For the text-containing cell, return its midpoint in [x, y] coordinate format. 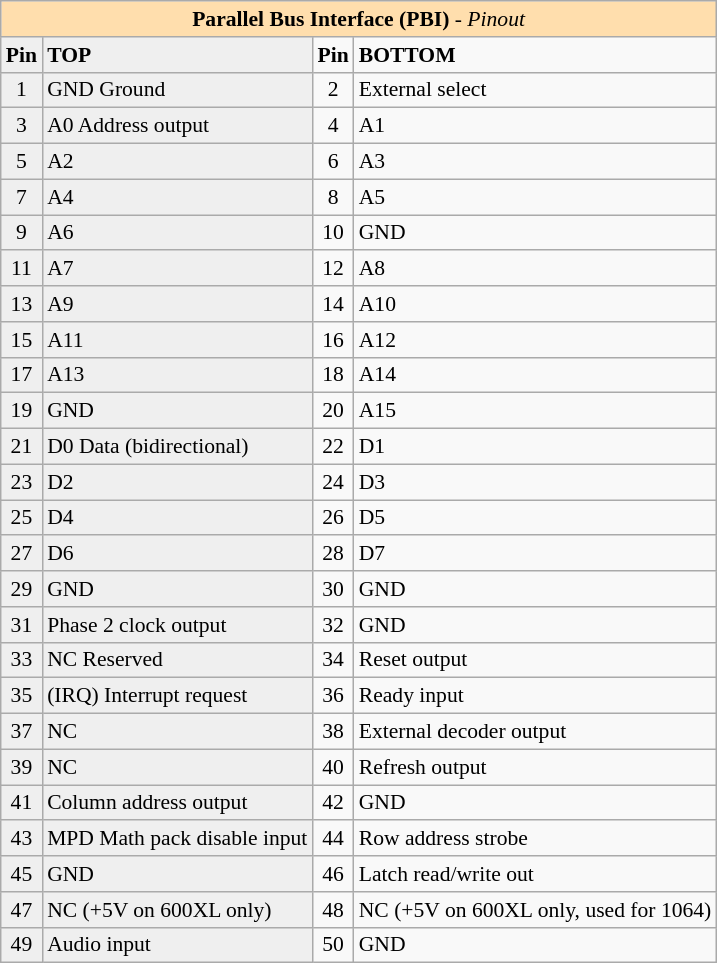
20 [332, 411]
MPD Math pack disable input [177, 839]
6 [332, 162]
D3 [536, 482]
Column address output [177, 803]
38 [332, 732]
A5 [536, 197]
41 [22, 803]
A10 [536, 304]
12 [332, 269]
External decoder output [536, 732]
45 [22, 874]
34 [332, 660]
A3 [536, 162]
A4 [177, 197]
NC Reserved [177, 660]
15 [22, 340]
A11 [177, 340]
A13 [177, 375]
13 [22, 304]
NC (+5V on 600XL only, used for 1064) [536, 910]
19 [22, 411]
42 [332, 803]
Audio input [177, 945]
7 [22, 197]
GND Ground [177, 90]
44 [332, 839]
A7 [177, 269]
23 [22, 482]
D2 [177, 482]
39 [22, 767]
A14 [536, 375]
30 [332, 589]
NC (+5V on 600XL only) [177, 910]
D0 Data (bidirectional) [177, 447]
8 [332, 197]
31 [22, 625]
A8 [536, 269]
A0 Address output [177, 126]
Ready input [536, 696]
24 [332, 482]
36 [332, 696]
3 [22, 126]
Reset output [536, 660]
29 [22, 589]
47 [22, 910]
Refresh output [536, 767]
40 [332, 767]
D4 [177, 518]
(IRQ) Interrupt request [177, 696]
4 [332, 126]
A15 [536, 411]
9 [22, 233]
A1 [536, 126]
37 [22, 732]
26 [332, 518]
35 [22, 696]
50 [332, 945]
27 [22, 554]
21 [22, 447]
Parallel Bus Interface (PBI) - Pinout [359, 19]
Phase 2 clock output [177, 625]
BOTTOM [536, 55]
14 [332, 304]
25 [22, 518]
A6 [177, 233]
43 [22, 839]
A9 [177, 304]
10 [332, 233]
D7 [536, 554]
5 [22, 162]
46 [332, 874]
2 [332, 90]
17 [22, 375]
Row address strobe [536, 839]
1 [22, 90]
32 [332, 625]
22 [332, 447]
Latch read/write out [536, 874]
D6 [177, 554]
48 [332, 910]
16 [332, 340]
49 [22, 945]
28 [332, 554]
D5 [536, 518]
TOP [177, 55]
A12 [536, 340]
33 [22, 660]
11 [22, 269]
D1 [536, 447]
A2 [177, 162]
18 [332, 375]
External select [536, 90]
